Capture the cell that displays the provided text and extract its [X, Y] central coordinate. 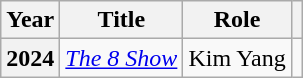
Title [122, 20]
Kim Yang [237, 58]
Year [30, 20]
2024 [30, 58]
Role [237, 20]
The 8 Show [122, 58]
